Return the (X, Y) coordinate for the center point of the cell that contains the specified text.  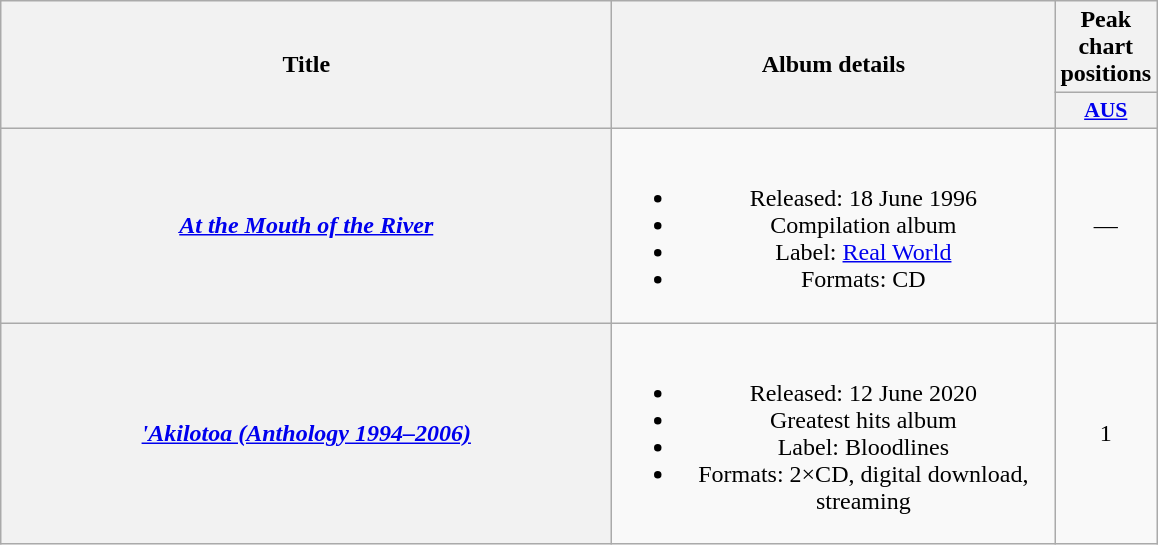
Peak chart positions (1106, 47)
1 (1106, 432)
'Akilotoa (Anthology 1994–2006) (306, 432)
Title (306, 65)
— (1106, 225)
AUS (1106, 111)
At the Mouth of the River (306, 225)
Released: 18 June 1996Compilation albumLabel: Real WorldFormats: CD (834, 225)
Album details (834, 65)
Released: 12 June 2020Greatest hits albumLabel: BloodlinesFormats: 2×CD, digital download, streaming (834, 432)
